Find where the given text appears and provide that cell's center as (X, Y) coordinate. 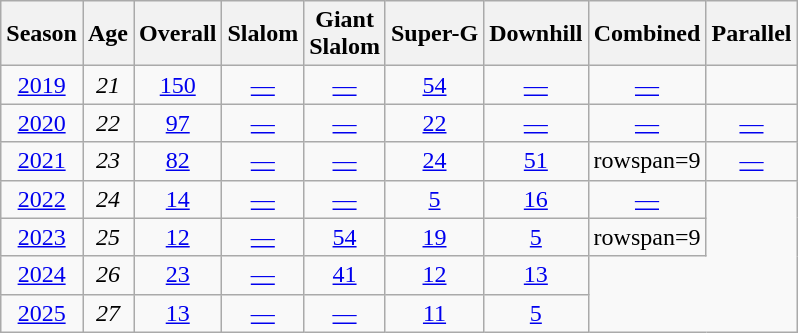
Super-G (434, 34)
150 (178, 85)
Age (108, 34)
Downhill (536, 34)
41 (345, 275)
GiantSlalom (345, 34)
Combined (647, 34)
25 (108, 237)
97 (178, 123)
11 (434, 313)
Slalom (263, 34)
2024 (42, 275)
27 (108, 313)
Parallel (752, 34)
21 (108, 85)
2025 (42, 313)
82 (178, 161)
51 (536, 161)
19 (434, 237)
Overall (178, 34)
2022 (42, 199)
2023 (42, 237)
14 (178, 199)
16 (536, 199)
2020 (42, 123)
26 (108, 275)
2019 (42, 85)
2021 (42, 161)
Season (42, 34)
